Find where the given text appears and provide that cell's center as (X, Y) coordinate. 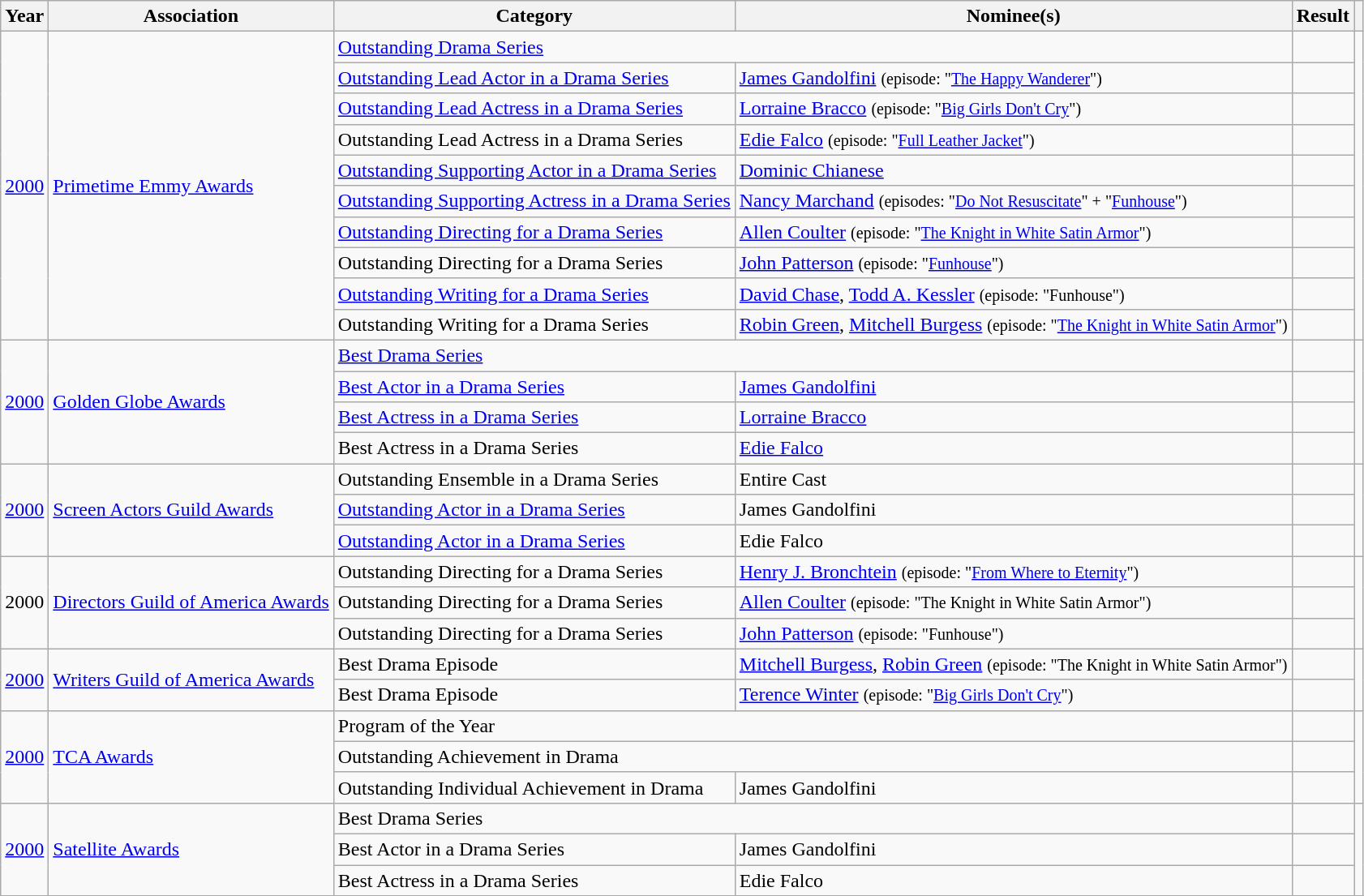
Edie Falco (episode: "Full Leather Jacket") (1014, 139)
Year (24, 16)
Satellite Awards (191, 849)
Dominic Chianese (1014, 170)
Outstanding Achievement in Drama (813, 757)
Outstanding Supporting Actor in a Drama Series (534, 170)
James Gandolfini (episode: "The Happy Wanderer") (1014, 78)
Mitchell Burgess, Robin Green (episode: "The Knight in White Satin Armor") (1014, 664)
Terence Winter (episode: "Big Girls Don't Cry") (1014, 695)
Lorraine Bracco (episode: "Big Girls Don't Cry") (1014, 109)
Result (1323, 16)
Category (534, 16)
Outstanding Ensemble in a Drama Series (534, 479)
Writers Guild of America Awards (191, 680)
David Chase, Todd A. Kessler (episode: "Funhouse") (1014, 294)
Golden Globe Awards (191, 401)
Henry J. Bronchtein (episode: "From Where to Eternity") (1014, 572)
Outstanding Lead Actor in a Drama Series (534, 78)
Association (191, 16)
Robin Green, Mitchell Burgess (episode: "The Knight in White Satin Armor") (1014, 324)
Nominee(s) (1014, 16)
Nancy Marchand (episodes: "Do Not Resuscitate" + "Funhouse") (1014, 201)
Outstanding Supporting Actress in a Drama Series (534, 201)
TCA Awards (191, 757)
Lorraine Bracco (1014, 418)
Directors Guild of America Awards (191, 602)
Entire Cast (1014, 479)
Primetime Emmy Awards (191, 186)
Program of the Year (813, 726)
Outstanding Individual Achievement in Drama (534, 787)
Outstanding Drama Series (813, 47)
Screen Actors Guild Awards (191, 510)
